Identify which cell holds the provided text, then report its (x, y) central coordinate. 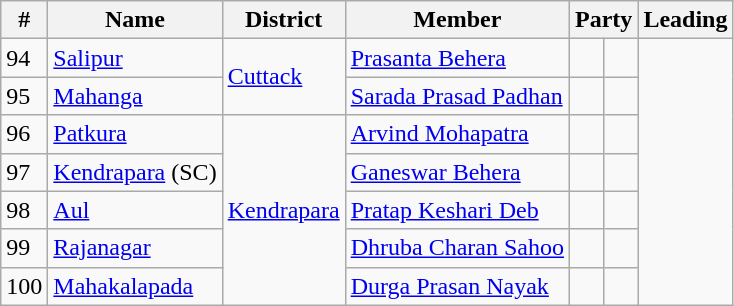
Dhruba Charan Sahoo (457, 248)
Party (604, 20)
Patkura (135, 134)
94 (24, 58)
96 (24, 134)
Ganeswar Behera (457, 172)
Aul (135, 210)
Durga Prasan Nayak (457, 286)
Mahanga (135, 96)
Mahakalapada (135, 286)
99 (24, 248)
95 (24, 96)
Rajanagar (135, 248)
Sarada Prasad Padhan (457, 96)
# (24, 20)
Arvind Mohapatra (457, 134)
97 (24, 172)
Pratap Keshari Deb (457, 210)
Salipur (135, 58)
Name (135, 20)
Member (457, 20)
98 (24, 210)
Leading (686, 20)
Cuttack (284, 77)
Kendrapara (SC) (135, 172)
District (284, 20)
Kendrapara (284, 210)
100 (24, 286)
Prasanta Behera (457, 58)
